From the cell containing the given text, extract its center point as (x, y) coordinate. 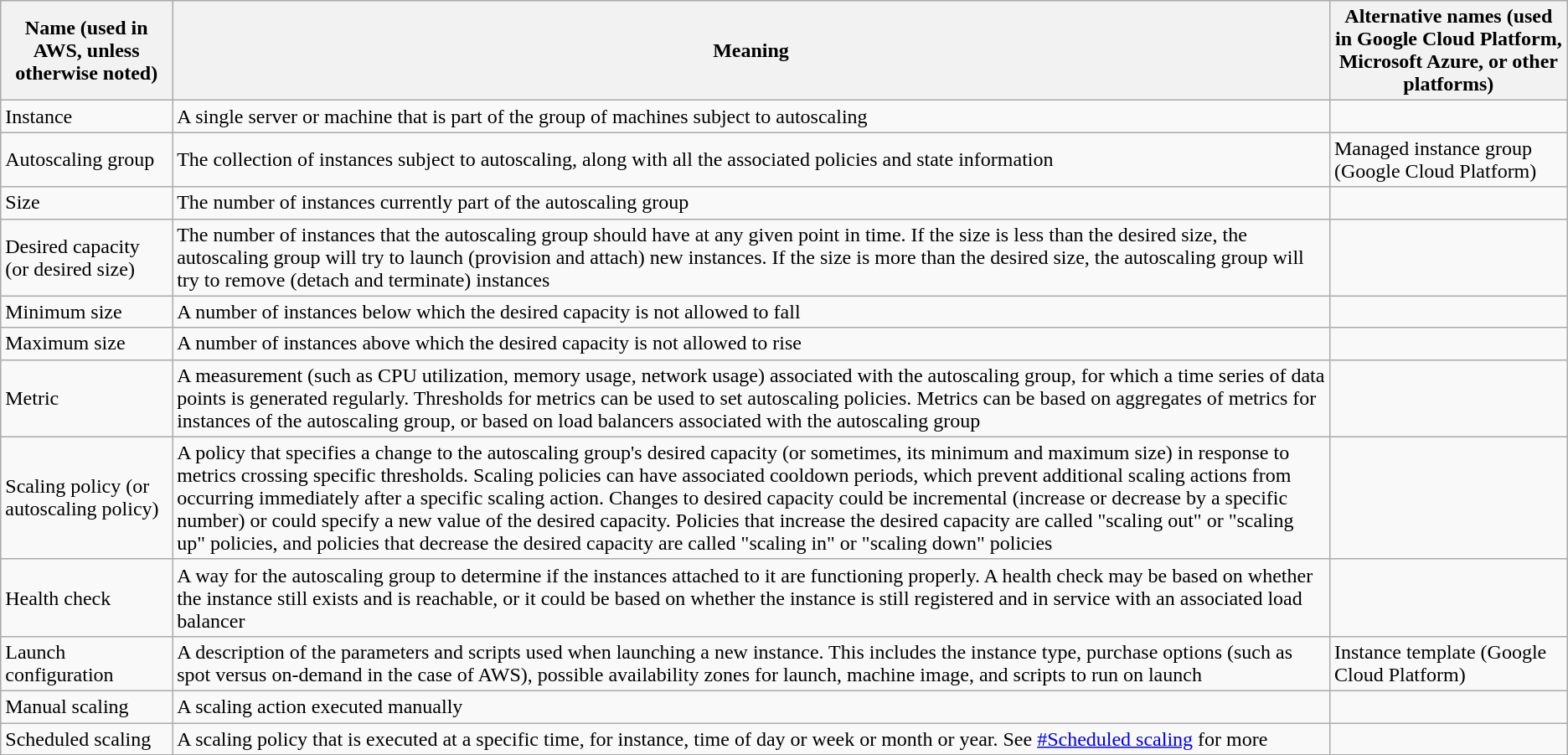
Size (87, 203)
Maximum size (87, 344)
The collection of instances subject to autoscaling, along with all the associated policies and state information (751, 159)
Launch configuration (87, 664)
Instance template (Google Cloud Platform) (1448, 664)
Health check (87, 597)
A number of instances above which the desired capacity is not allowed to rise (751, 344)
Desired capacity (or desired size) (87, 257)
The number of instances currently part of the autoscaling group (751, 203)
Alternative names (used in Google Cloud Platform, Microsoft Azure, or other platforms) (1448, 50)
Autoscaling group (87, 159)
Instance (87, 116)
A single server or machine that is part of the group of machines subject to autoscaling (751, 116)
Metric (87, 398)
Scaling policy (or autoscaling policy) (87, 498)
Manual scaling (87, 706)
Managed instance group (Google Cloud Platform) (1448, 159)
Meaning (751, 50)
A scaling action executed manually (751, 706)
Minimum size (87, 312)
Scheduled scaling (87, 738)
Name (used in AWS, unless otherwise noted) (87, 50)
A scaling policy that is executed at a specific time, for instance, time of day or week or month or year. See #Scheduled scaling for more (751, 738)
A number of instances below which the desired capacity is not allowed to fall (751, 312)
